Identify which cell holds the provided text, then report its [x, y] central coordinate. 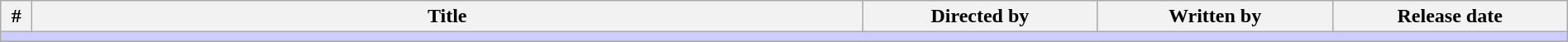
Title [447, 16]
Written by [1215, 16]
# [17, 16]
Directed by [980, 16]
Release date [1450, 16]
